Detect which cell encompasses the target text, then output its (x, y) center coordinate. 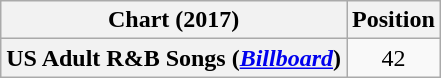
Chart (2017) (174, 20)
Position (394, 20)
42 (394, 58)
US Adult R&B Songs (Billboard) (174, 58)
